Locate the cell with the specified text and output its [x, y] center coordinate. 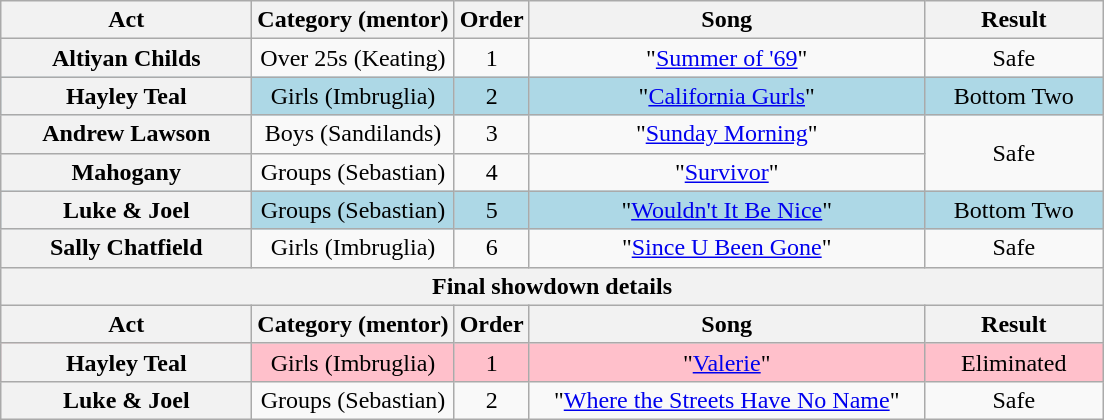
Final showdown details [552, 286]
"Where the Streets Have No Name" [726, 400]
"California Gurls" [726, 96]
"Since U Been Gone" [726, 248]
Altiyan Childs [126, 58]
"Survivor" [726, 172]
Sally Chatfield [126, 248]
Eliminated [1014, 362]
3 [492, 134]
"Wouldn't It Be Nice" [726, 210]
"Sunday Morning" [726, 134]
6 [492, 248]
4 [492, 172]
Over 25s (Keating) [353, 58]
"Summer of '69" [726, 58]
Boys (Sandilands) [353, 134]
"Valerie" [726, 362]
Mahogany [126, 172]
Andrew Lawson [126, 134]
5 [492, 210]
